Provide the [x, y] coordinate of the cell's center where the given text is located.  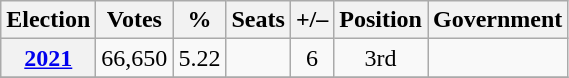
6 [312, 58]
Election [48, 20]
66,650 [134, 58]
+/– [312, 20]
Votes [134, 20]
3rd [381, 58]
Position [381, 20]
2021 [48, 58]
Seats [258, 20]
Government [498, 20]
5.22 [200, 58]
% [200, 20]
